Extract the (X, Y) coordinate from the center of the cell holding the provided text.  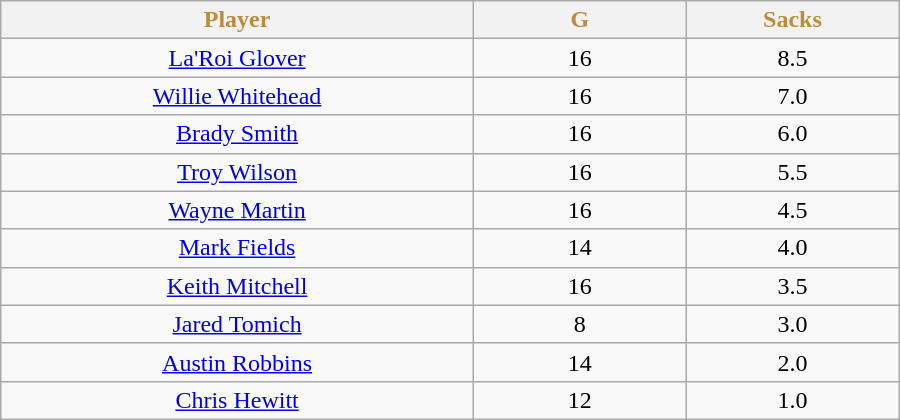
7.0 (792, 96)
Troy Wilson (238, 172)
2.0 (792, 362)
5.5 (792, 172)
Brady Smith (238, 134)
3.0 (792, 324)
6.0 (792, 134)
4.0 (792, 248)
Chris Hewitt (238, 400)
Willie Whitehead (238, 96)
La'Roi Glover (238, 58)
Player (238, 20)
Jared Tomich (238, 324)
4.5 (792, 210)
Wayne Martin (238, 210)
1.0 (792, 400)
Sacks (792, 20)
Austin Robbins (238, 362)
Keith Mitchell (238, 286)
G (580, 20)
3.5 (792, 286)
12 (580, 400)
8.5 (792, 58)
8 (580, 324)
Mark Fields (238, 248)
